Output the (x, y) coordinate of the center of the cell containing the given text.  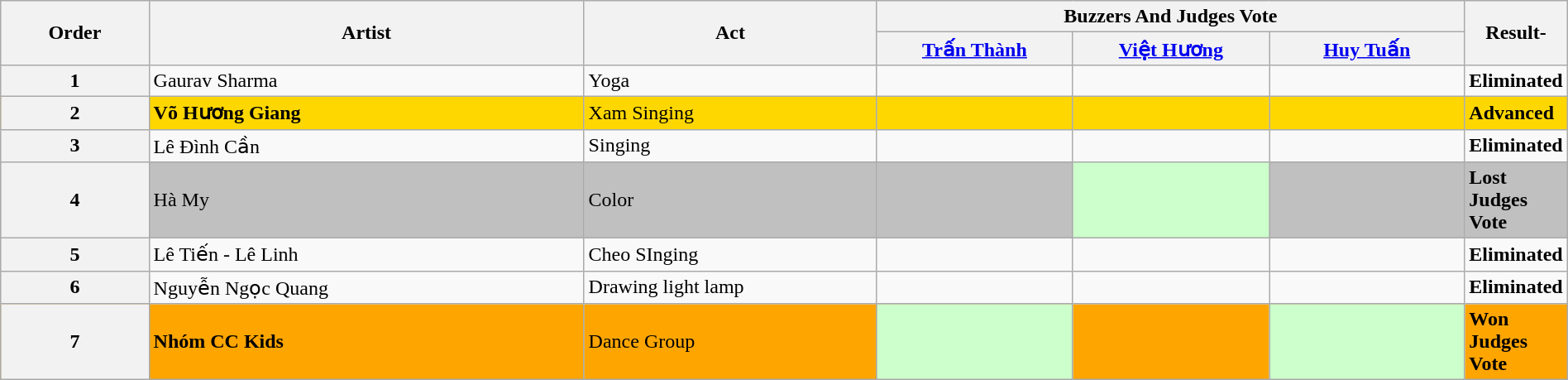
Lê Đình Cần (366, 146)
Hà My (366, 200)
Result- (1516, 33)
2 (74, 113)
4 (74, 200)
3 (74, 146)
Xam Singing (730, 113)
6 (74, 287)
Order (74, 33)
Buzzers And Judges Vote (1171, 17)
Color (730, 200)
Act (730, 33)
Advanced (1516, 113)
1 (74, 80)
Dance Group (730, 342)
Cheo SInging (730, 255)
Nguyễn Ngọc Quang (366, 287)
Lê Tiến - Lê Linh (366, 255)
7 (74, 342)
Gaurav Sharma (366, 80)
Yoga (730, 80)
Won Judges Vote (1516, 342)
Nhóm CC Kids (366, 342)
Việt Hương (1171, 49)
Singing (730, 146)
Võ Hương Giang (366, 113)
Trấn Thành (974, 49)
Artist (366, 33)
Huy Tuấn (1367, 49)
Lost Judges Vote (1516, 200)
5 (74, 255)
Drawing light lamp (730, 287)
